Provide the [x, y] coordinate of the cell's center where the given text is located.  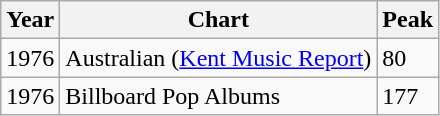
Peak [408, 20]
80 [408, 58]
Year [30, 20]
Chart [218, 20]
Australian (Kent Music Report) [218, 58]
177 [408, 96]
Billboard Pop Albums [218, 96]
